Find where the given text appears and provide that cell's center as (x, y) coordinate. 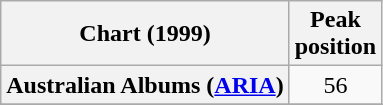
Australian Albums (ARIA) (145, 85)
Peakposition (335, 34)
56 (335, 85)
Chart (1999) (145, 34)
